Determine the (X, Y) coordinate at the center of the cell enclosing the given text.  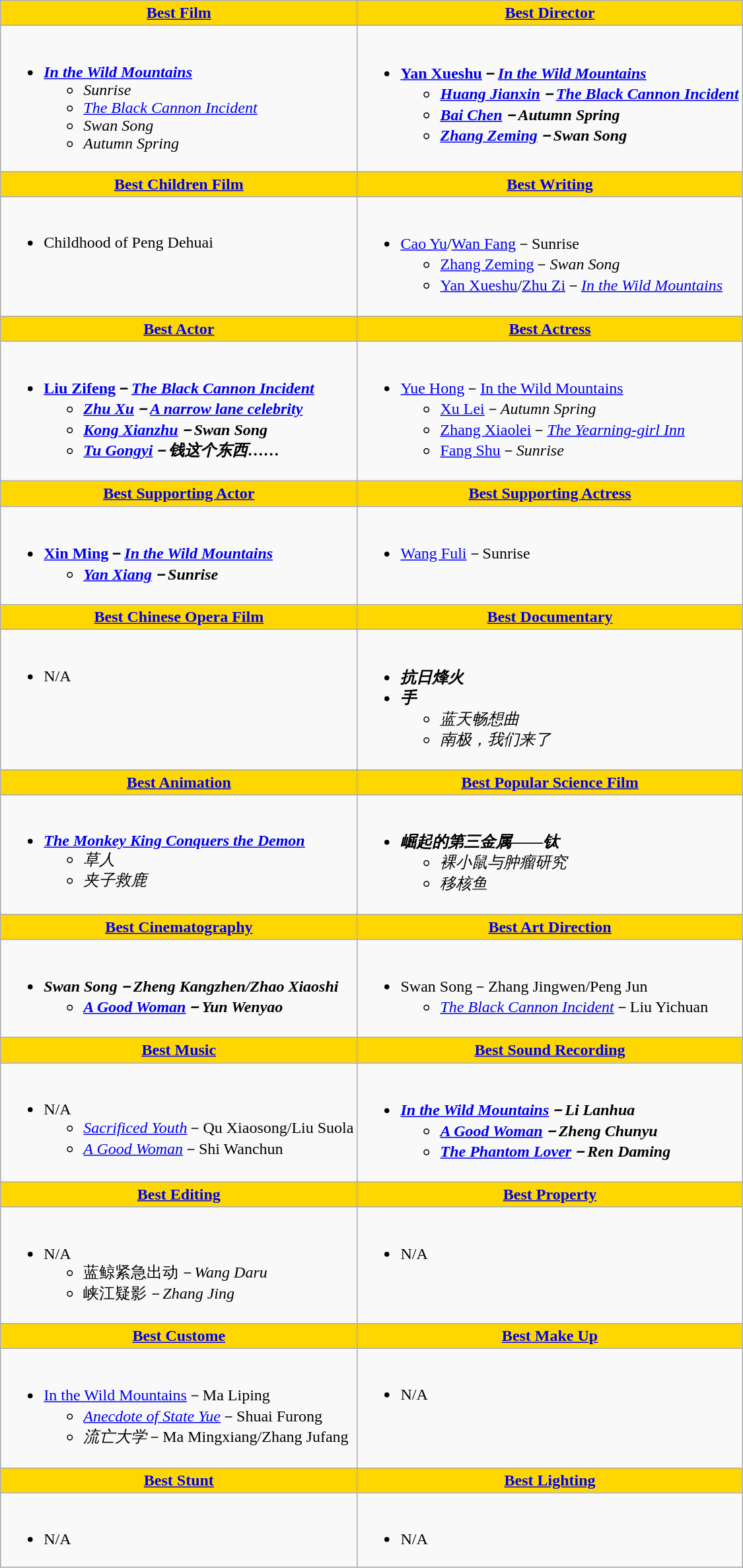
Wang Fuli－Sunrise (549, 556)
In the Wild Mountains－Ma LipingAnecdote of State Yue－Shuai Furong流亡大学－Ma Mingxiang/Zhang Jufang (179, 1408)
Best Property (549, 1194)
Best Lighting (549, 1480)
N/A蓝鲸紧急出动－Wang Daru峡江疑影－Zhang Jing (179, 1265)
Best Custome (179, 1336)
崛起的第三金属——钛裸小鼠与肿瘤研究移核鱼 (549, 854)
Best Documentary (549, 617)
Best Children Film (179, 184)
Best Stunt (179, 1480)
Swan Song－Zhang Jingwen/Peng JunThe Black Cannon Incident－Liu Yichuan (549, 989)
Best Chinese Opera Film (179, 617)
N/ASacrificed Youth－Qu Xiaosong/Liu SuolaA Good Woman－Shi Wanchun (179, 1122)
Best Supporting Actress (549, 494)
In the Wild MountainsSunriseThe Black Cannon IncidentSwan SongAutumn Spring (179, 99)
Best Music (179, 1050)
Best Cinematography (179, 926)
Best Supporting Actor (179, 494)
Best Make Up (549, 1336)
Best Director (549, 13)
Best Writing (549, 184)
Best Sound Recording (549, 1050)
Best Film (179, 13)
抗日烽火手蓝天畅想曲南极，我们来了 (549, 700)
Childhood of Peng Dehuai (179, 256)
Best Editing (179, 1194)
Xin Ming－In the Wild MountainsYan Xiang－Sunrise (179, 556)
The Monkey King Conquers the Demon草人夹子救鹿 (179, 854)
Best Actor (179, 328)
Liu Zifeng－The Black Cannon IncidentZhu Xu－A narrow lane celebrityKong Xianzhu－Swan SongTu Gongyi－钱这个东西…… (179, 411)
In the Wild Mountains－Li LanhuaA Good Woman－Zheng ChunyuThe Phantom Lover－Ren Daming (549, 1122)
Best Art Direction (549, 926)
Best Popular Science Film (549, 782)
Yue Hong－In the Wild MountainsXu Lei－Autumn SpringZhang Xiaolei－The Yearning-girl InnFang Shu－Sunrise (549, 411)
Cao Yu/Wan Fang－SunriseZhang Zeming－Swan SongYan Xueshu/Zhu Zi－In the Wild Mountains (549, 256)
Best Animation (179, 782)
Swan Song－Zheng Kangzhen/Zhao XiaoshiA Good Woman－Yun Wenyao (179, 989)
Yan Xueshu－In the Wild MountainsHuang Jianxin－The Black Cannon IncidentBai Chen－Autumn SpringZhang Zeming－Swan Song (549, 99)
Best Actress (549, 328)
